Identify which cell holds the provided text, then report its (X, Y) central coordinate. 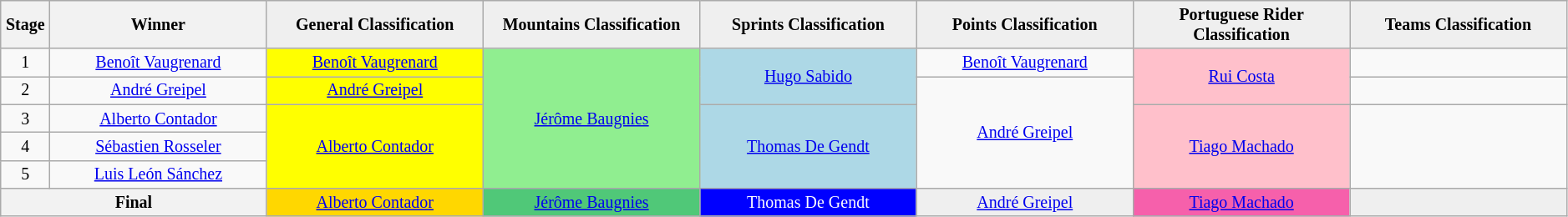
Winner (159, 25)
Sébastien Rosseler (159, 147)
5 (25, 174)
4 (25, 147)
Final (134, 202)
Rui Costa (1241, 77)
Stage (25, 25)
3 (25, 119)
Teams Classification (1459, 25)
General Classification (374, 25)
Mountains Classification (591, 25)
Points Classification (1024, 25)
2 (25, 90)
Hugo Sabido (809, 77)
Sprints Classification (809, 25)
Luis León Sánchez (159, 174)
1 (25, 63)
Portuguese Rider Classification (1241, 25)
